Provide the (x, y) coordinate of the cell's center where the given text is located.  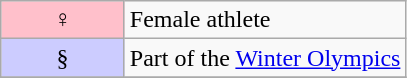
Female athlete (265, 20)
Part of the Winter Olympics (265, 58)
§ (63, 58)
♀ (63, 20)
